Find where the given text appears and provide that cell's center as [X, Y] coordinate. 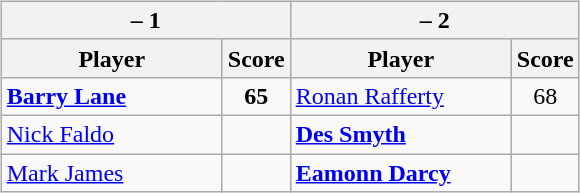
Mark James [112, 173]
Barry Lane [112, 96]
65 [256, 96]
68 [545, 96]
– 1 [146, 20]
Des Smyth [400, 134]
Ronan Rafferty [400, 96]
Nick Faldo [112, 134]
– 2 [434, 20]
Eamonn Darcy [400, 173]
